Determine the [X, Y] coordinate at the center of the cell enclosing the given text.  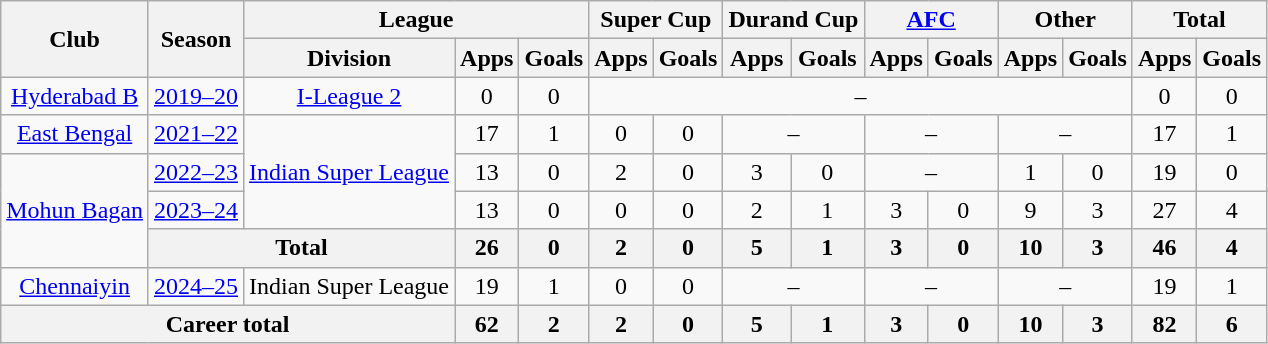
Club [75, 39]
Career total [228, 324]
Division [350, 58]
East Bengal [75, 134]
Hyderabad B [75, 96]
League [416, 20]
2021–22 [196, 134]
2023–24 [196, 210]
62 [487, 324]
26 [487, 248]
82 [1164, 324]
Super Cup [656, 20]
9 [1030, 210]
27 [1164, 210]
AFC [931, 20]
6 [1232, 324]
Durand Cup [794, 20]
I-League 2 [350, 96]
Mohun Bagan [75, 210]
2022–23 [196, 172]
2019–20 [196, 96]
2024–25 [196, 286]
Chennaiyin [75, 286]
46 [1164, 248]
Season [196, 39]
Other [1065, 20]
